For the text-containing cell, return its midpoint in (x, y) coordinate format. 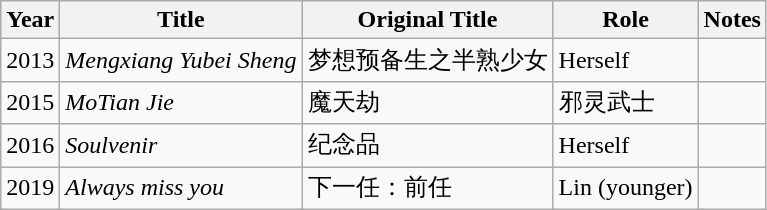
Title (181, 20)
Notes (732, 20)
2015 (30, 102)
Mengxiang Yubei Sheng (181, 60)
Lin (younger) (626, 188)
2013 (30, 60)
Original Title (428, 20)
Soulvenir (181, 146)
2019 (30, 188)
MoTian Jie (181, 102)
Year (30, 20)
魔天劫 (428, 102)
Role (626, 20)
2016 (30, 146)
梦想预备生之半熟少女 (428, 60)
下一任：前任 (428, 188)
Always miss you (181, 188)
邪灵武士 (626, 102)
纪念品 (428, 146)
